Determine the [x, y] coordinate at the center of the cell enclosing the given text.  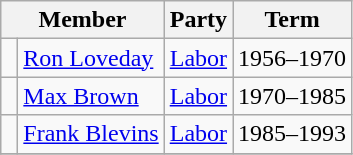
Member [82, 20]
Party [198, 20]
Term [292, 20]
Ron Loveday [91, 58]
1985–1993 [292, 134]
Max Brown [91, 96]
1970–1985 [292, 96]
Frank Blevins [91, 134]
1956–1970 [292, 58]
